Pinpoint the cell where the given text exists, returning its [X, Y] midpoint coordinate. 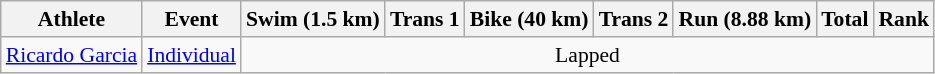
Trans 1 [425, 19]
Trans 2 [634, 19]
Rank [904, 19]
Lapped [588, 55]
Swim (1.5 km) [313, 19]
Event [192, 19]
Ricardo Garcia [72, 55]
Individual [192, 55]
Athlete [72, 19]
Run (8.88 km) [744, 19]
Total [844, 19]
Bike (40 km) [530, 19]
